Output the (x, y) coordinate of the center of the cell containing the given text.  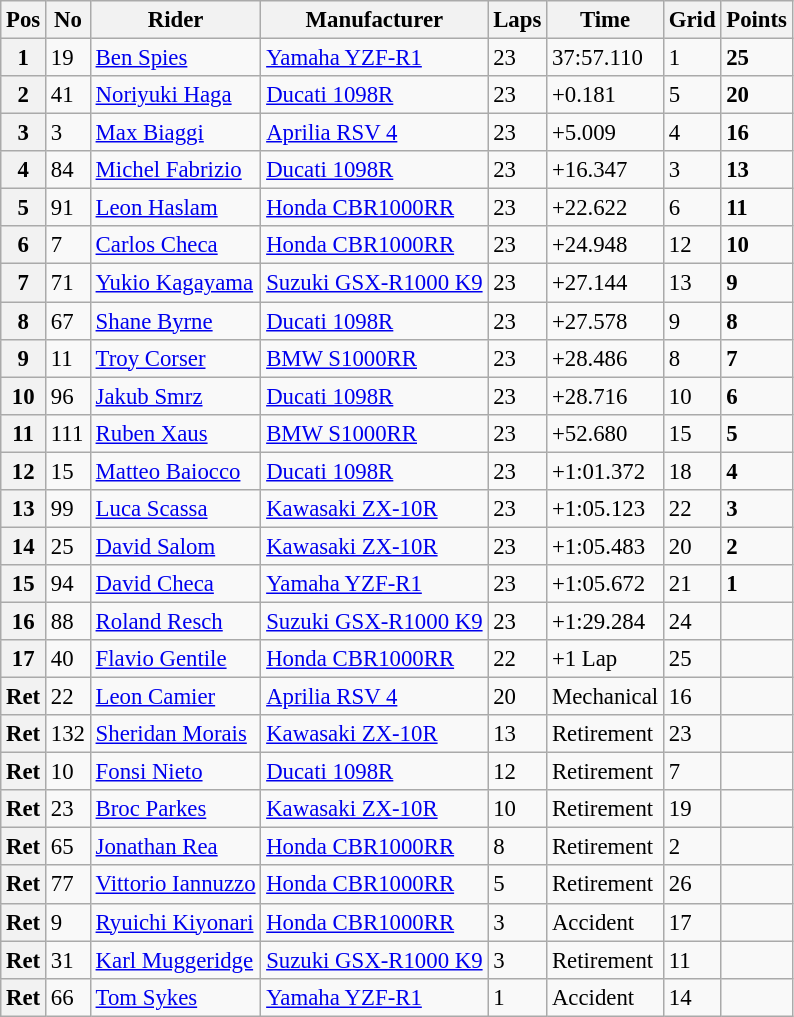
132 (68, 734)
+1:29.284 (606, 621)
+27.578 (606, 321)
+28.486 (606, 358)
66 (68, 997)
+1:05.123 (606, 509)
Ben Spies (176, 58)
Noriyuki Haga (176, 95)
Points (756, 20)
+24.948 (606, 245)
96 (68, 396)
Sheridan Morais (176, 734)
18 (692, 471)
Vittorio Iannuzzo (176, 885)
65 (68, 847)
Karl Muggeridge (176, 960)
Carlos Checa (176, 245)
26 (692, 885)
24 (692, 621)
+27.144 (606, 283)
David Checa (176, 584)
Mechanical (606, 697)
Ruben Xaus (176, 433)
99 (68, 509)
41 (68, 95)
67 (68, 321)
Roland Resch (176, 621)
94 (68, 584)
Luca Scassa (176, 509)
31 (68, 960)
91 (68, 208)
Time (606, 20)
Tom Sykes (176, 997)
Broc Parkes (176, 809)
Leon Camier (176, 697)
40 (68, 659)
Fonsi Nieto (176, 772)
Laps (518, 20)
37:57.110 (606, 58)
71 (68, 283)
Max Biaggi (176, 133)
Yukio Kagayama (176, 283)
Ryuichi Kiyonari (176, 922)
Michel Fabrizio (176, 170)
No (68, 20)
+0.181 (606, 95)
Pos (24, 20)
+52.680 (606, 433)
Jonathan Rea (176, 847)
84 (68, 170)
+1:05.672 (606, 584)
Shane Byrne (176, 321)
David Salom (176, 546)
+16.347 (606, 170)
Rider (176, 20)
+5.009 (606, 133)
Leon Haslam (176, 208)
77 (68, 885)
+1:01.372 (606, 471)
Matteo Baiocco (176, 471)
+28.716 (606, 396)
88 (68, 621)
+1 Lap (606, 659)
Flavio Gentile (176, 659)
Jakub Smrz (176, 396)
111 (68, 433)
21 (692, 584)
Grid (692, 20)
Troy Corser (176, 358)
Manufacturer (374, 20)
+1:05.483 (606, 546)
+22.622 (606, 208)
